Identify which cell holds the provided text, then report its [X, Y] central coordinate. 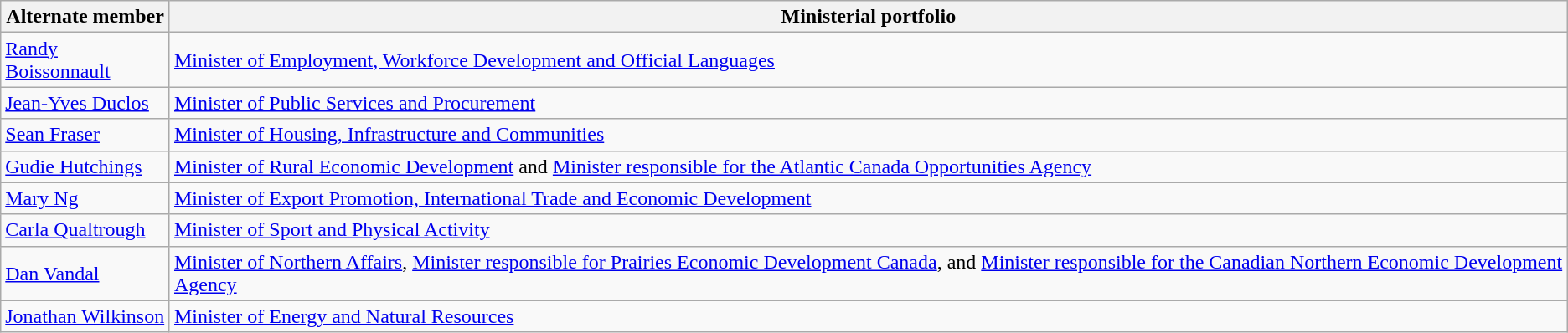
Carla Qualtrough [85, 230]
Alternate member [85, 17]
Minister of Energy and Natural Resources [868, 316]
Sean Fraser [85, 135]
Mary Ng [85, 198]
Jean-Yves Duclos [85, 103]
Jonathan Wilkinson [85, 316]
Randy Boissonnault [85, 60]
Ministerial portfolio [868, 17]
Minister of Employment, Workforce Development and Official Languages [868, 60]
Gudie Hutchings [85, 166]
Minister of Sport and Physical Activity [868, 230]
Minister of Public Services and Procurement [868, 103]
Dan Vandal [85, 273]
Minister of Export Promotion, International Trade and Economic Development [868, 198]
Minister of Rural Economic Development and Minister responsible for the Atlantic Canada Opportunities Agency [868, 166]
Minister of Housing, Infrastructure and Communities [868, 135]
